For the text-containing cell, return its midpoint in (x, y) coordinate format. 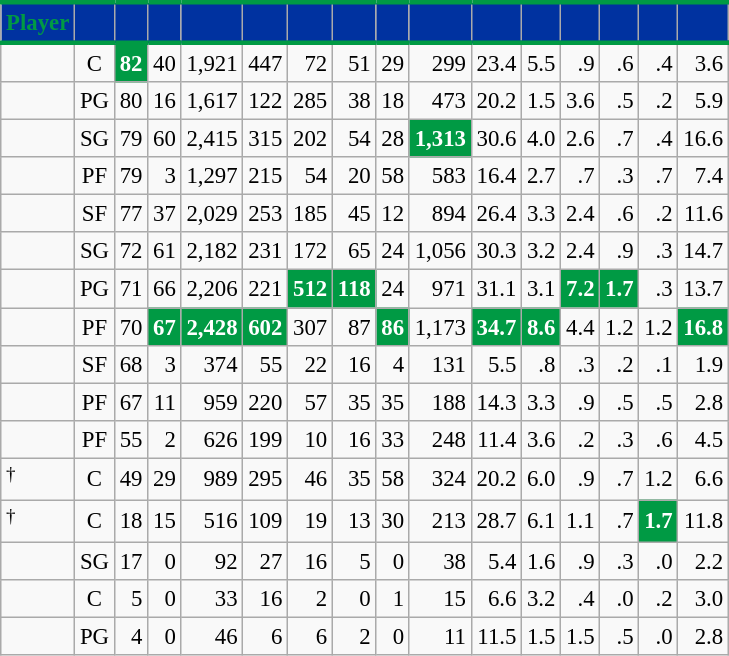
34.7 (496, 327)
.8 (542, 364)
28 (392, 139)
4.5 (703, 439)
626 (212, 439)
31.1 (496, 289)
6.0 (542, 479)
1.1 (580, 521)
1.6 (542, 561)
109 (266, 521)
92 (212, 561)
70 (130, 327)
1,173 (440, 327)
71 (130, 289)
188 (440, 402)
199 (266, 439)
17 (130, 561)
10 (310, 439)
1,313 (440, 139)
4.4 (580, 327)
172 (310, 251)
971 (440, 289)
118 (354, 289)
13.7 (703, 289)
27 (266, 561)
2,182 (212, 251)
82 (130, 62)
20 (354, 176)
583 (440, 176)
86 (392, 327)
40 (164, 62)
1,921 (212, 62)
11.8 (703, 521)
2,029 (212, 214)
16.6 (703, 139)
68 (130, 364)
80 (130, 101)
2,206 (212, 289)
8.6 (542, 327)
11.5 (496, 637)
19 (310, 521)
12 (392, 214)
1,056 (440, 251)
2,415 (212, 139)
49 (130, 479)
959 (212, 402)
11.6 (703, 214)
26.4 (496, 214)
315 (266, 139)
213 (440, 521)
1 (392, 599)
122 (266, 101)
248 (440, 439)
28.7 (496, 521)
202 (310, 139)
37 (164, 214)
6.1 (542, 521)
7.4 (703, 176)
61 (164, 251)
23.4 (496, 62)
30.6 (496, 139)
57 (310, 402)
253 (266, 214)
87 (354, 327)
602 (266, 327)
30.3 (496, 251)
307 (310, 327)
22 (310, 364)
11.4 (496, 439)
2.2 (703, 561)
65 (354, 251)
299 (440, 62)
1,297 (212, 176)
185 (310, 214)
14.7 (703, 251)
512 (310, 289)
473 (440, 101)
45 (354, 214)
Player (38, 22)
894 (440, 214)
1,617 (212, 101)
5.9 (703, 101)
131 (440, 364)
2.7 (542, 176)
285 (310, 101)
221 (266, 289)
374 (212, 364)
3.1 (542, 289)
5.4 (496, 561)
295 (266, 479)
447 (266, 62)
16.4 (496, 176)
220 (266, 402)
14.3 (496, 402)
516 (212, 521)
2.6 (580, 139)
3.0 (703, 599)
215 (266, 176)
324 (440, 479)
51 (354, 62)
7.2 (580, 289)
.1 (658, 364)
2,428 (212, 327)
989 (212, 479)
16.8 (703, 327)
77 (130, 214)
4.0 (542, 139)
1.9 (703, 364)
231 (266, 251)
13 (354, 521)
60 (164, 139)
66 (164, 289)
30 (392, 521)
